Identify which cell holds the provided text, then report its [X, Y] central coordinate. 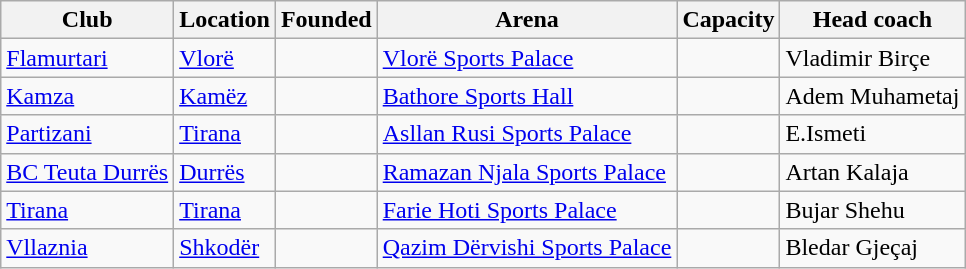
Location [225, 20]
Capacity [728, 20]
Artan Kalaja [872, 172]
Kamza [88, 96]
Head coach [872, 20]
Durrës [225, 172]
Bathore Sports Hall [527, 96]
Flamurtari [88, 58]
Partizani [88, 134]
Vlorë [225, 58]
Adem Muhametaj [872, 96]
Bledar Gjeçaj [872, 248]
Farie Hoti Sports Palace [527, 210]
Kamëz [225, 96]
Club [88, 20]
E.Ismeti [872, 134]
Vlorë Sports Palace [527, 58]
BC Teuta Durrës [88, 172]
Vllaznia [88, 248]
Asllan Rusi Sports Palace [527, 134]
Founded [326, 20]
Bujar Shehu [872, 210]
Qazim Dërvishi Sports Palace [527, 248]
Shkodër [225, 248]
Vladimir Birçe [872, 58]
Arena [527, 20]
Ramazan Njala Sports Palace [527, 172]
